Extract the (X, Y) coordinate from the center of the cell holding the provided text.  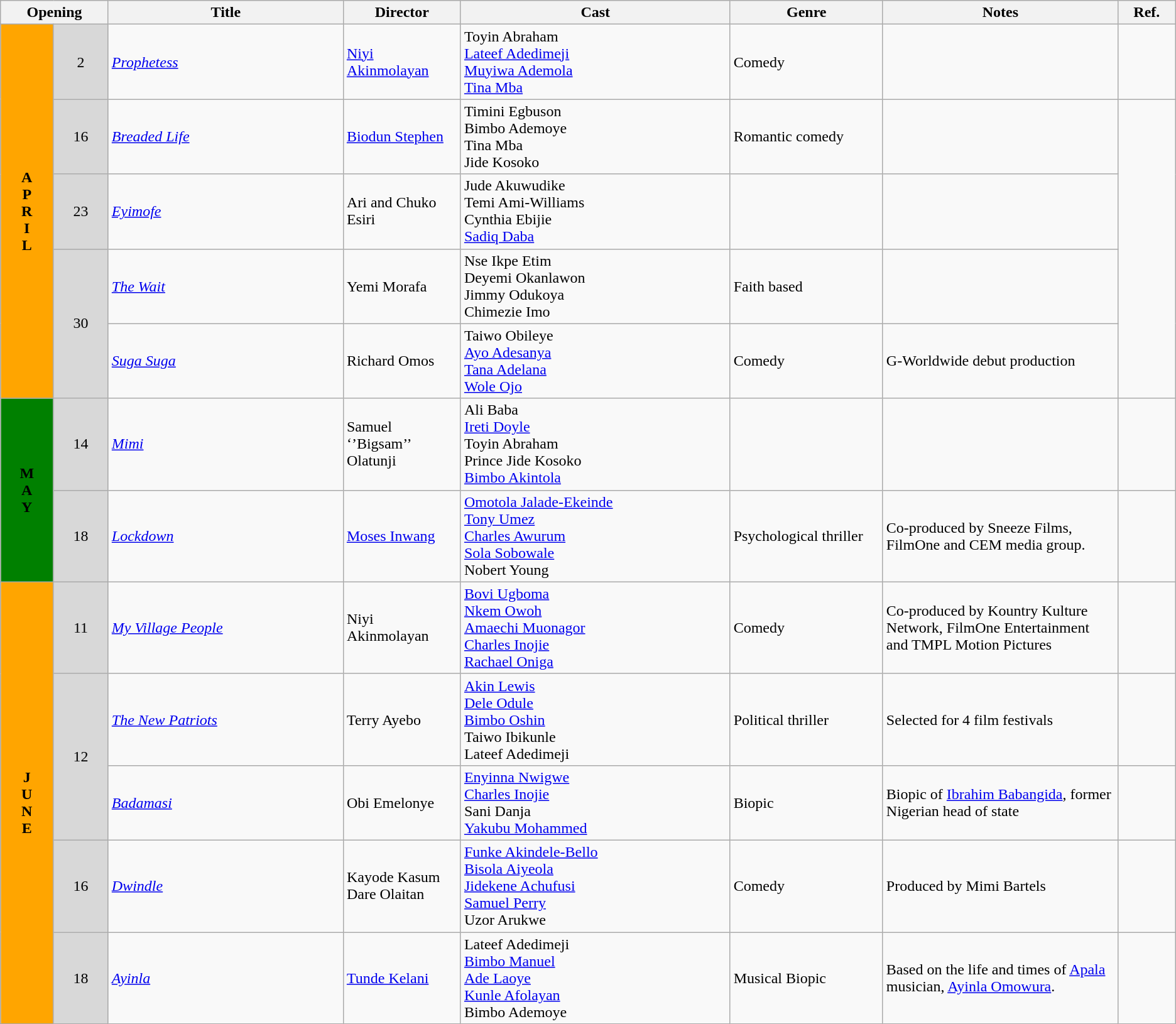
Badamasi (226, 803)
Kayode KasumDare Olaitan (402, 886)
The Wait (226, 286)
Ref. (1146, 13)
Suga Suga (226, 361)
Based on the life and times of Apala musician, Ayinla Omowura. (1000, 978)
Funke Akindele-BelloBisola AiyeolaJidekene AchufusiSamuel PerryUzor Arukwe (596, 886)
Director (402, 13)
Biopic of Ibrahim Babangida, former Nigerian head of state (1000, 803)
11 (80, 628)
Enyinna NwigweCharles InojieSani DanjaYakubu Mohammed (596, 803)
12 (80, 756)
Ayinla (226, 978)
Biopic (807, 803)
2 (80, 62)
Dwindle (226, 886)
Omotola Jalade-EkeindeTony UmezCharles AwurumSola SobowaleNobert Young (596, 536)
APRIL (27, 211)
Ali BabaIreti DoyleToyin AbrahamPrince Jide KosokoBimbo Akintola (596, 444)
Selected for 4 film festivals (1000, 719)
30 (80, 324)
Samuel ‘’Bigsam’’ Olatunji (402, 444)
Nse Ikpe EtimDeyemi OkanlawonJimmy OdukoyaChimezie Imo (596, 286)
Produced by Mimi Bartels (1000, 886)
Title (226, 13)
Taiwo ObileyeAyo AdesanyaTana AdelanaWole Ojo (596, 361)
Obi Emelonye (402, 803)
14 (80, 444)
Yemi Morafa (402, 286)
Opening (55, 13)
Akin LewisDele OduleBimbo OshinTaiwo IbikunleLateef Adedimeji (596, 719)
Breaded Life (226, 137)
Eyimofe (226, 211)
Co-produced by Sneeze Films, FilmOne and CEM media group. (1000, 536)
Toyin AbrahamLateef AdedimejiMuyiwa AdemolaTina Mba (596, 62)
G-Worldwide debut production (1000, 361)
Psychological thriller (807, 536)
The New Patriots (226, 719)
Lateef AdedimejiBimbo ManuelAde LaoyeKunle AfolayanBimbo Ademoye (596, 978)
Prophetess (226, 62)
Lockdown (226, 536)
Faith based (807, 286)
Ari and Chuko Esiri (402, 211)
Romantic comedy (807, 137)
23 (80, 211)
Genre (807, 13)
Mimi (226, 444)
Notes (1000, 13)
Co-produced by Kountry Kulture Network, FilmOne Entertainment and TMPL Motion Pictures (1000, 628)
MAY (27, 490)
Bovi UgbomaNkem OwohAmaechi MuonagorCharles InojieRachael Oniga (596, 628)
Musical Biopic (807, 978)
Cast (596, 13)
My Village People (226, 628)
JUNE (27, 803)
Moses Inwang (402, 536)
Political thriller (807, 719)
Timini EgbusonBimbo AdemoyeTina MbaJide Kosoko (596, 137)
Tunde Kelani (402, 978)
Jude AkuwudikeTemi Ami-WilliamsCynthia EbijieSadiq Daba (596, 211)
Biodun Stephen (402, 137)
Richard Omos (402, 361)
Terry Ayebo (402, 719)
